Scan for the cell matching the given text and deliver its [X, Y] coordinate at center. 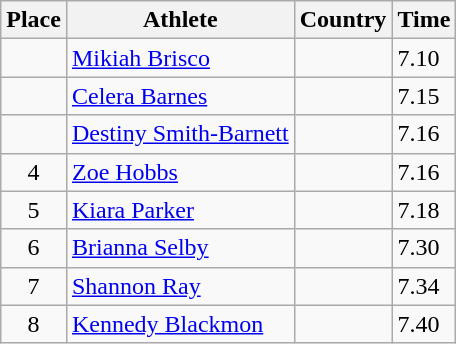
Kiara Parker [180, 210]
Mikiah Brisco [180, 58]
Brianna Selby [180, 248]
7 [34, 286]
Shannon Ray [180, 286]
Place [34, 20]
7.15 [424, 96]
Kennedy Blackmon [180, 324]
4 [34, 172]
7.18 [424, 210]
Athlete [180, 20]
Time [424, 20]
5 [34, 210]
7.40 [424, 324]
Destiny Smith-Barnett [180, 134]
Zoe Hobbs [180, 172]
8 [34, 324]
7.30 [424, 248]
Country [343, 20]
6 [34, 248]
7.10 [424, 58]
7.34 [424, 286]
Celera Barnes [180, 96]
